For the text-containing cell, return its midpoint in (x, y) coordinate format. 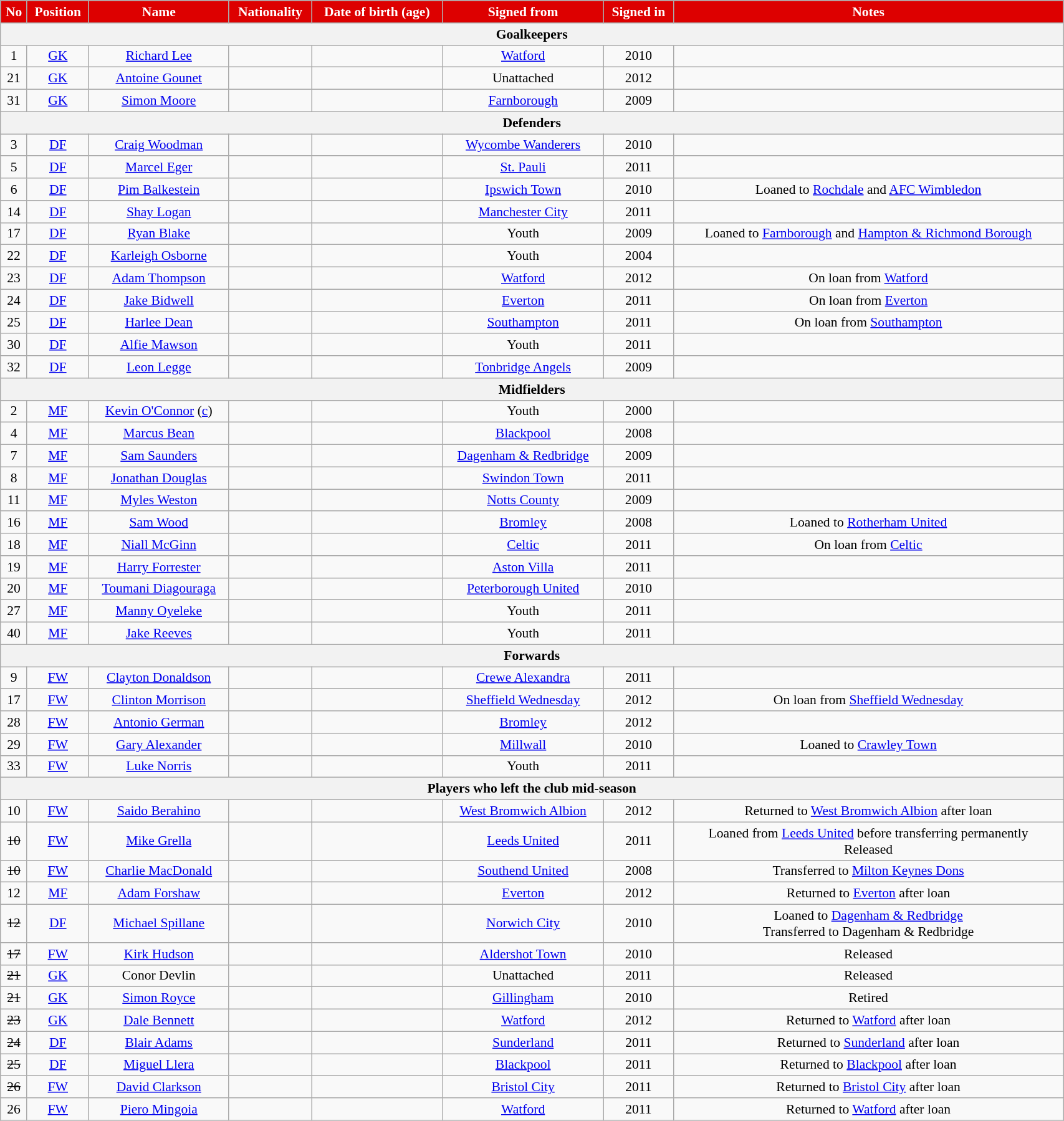
18 (14, 545)
Aston Villa (523, 567)
Charlie MacDonald (158, 871)
Sheffield Wednesday (523, 700)
Returned to West Bromwich Albion after loan (868, 811)
Manchester City (523, 212)
Marcel Eger (158, 168)
Retired (868, 998)
Gary Alexander (158, 745)
Returned to Blackpool after loan (868, 1065)
Southend United (523, 871)
Jake Bidwell (158, 300)
Forwards (532, 656)
2004 (638, 256)
27 (14, 611)
8 (14, 478)
Farnborough (523, 101)
Dagenham & Redbridge (523, 456)
Craig Woodman (158, 145)
Sam Wood (158, 523)
2000 (638, 411)
Simon Royce (158, 998)
16 (14, 523)
Shay Logan (158, 212)
Luke Norris (158, 766)
Position (57, 12)
Conor Devlin (158, 976)
Pim Balkestein (158, 189)
Blair Adams (158, 1042)
Adam Thompson (158, 279)
Name (158, 12)
St. Pauli (523, 168)
Celtic (523, 545)
Millwall (523, 745)
Harry Forrester (158, 567)
Clayton Donaldson (158, 678)
Notes (868, 12)
Richard Lee (158, 56)
Loaned to Farnborough and Hampton & Richmond Borough (868, 234)
Midfielders (532, 389)
6 (14, 189)
On loan from Watford (868, 279)
Miguel Llera (158, 1065)
Signed in (638, 12)
On loan from Southampton (868, 323)
32 (14, 367)
Clinton Morrison (158, 700)
Gillingham (523, 998)
Antoine Gounet (158, 79)
5 (14, 168)
Peterborough United (523, 589)
4 (14, 434)
Transferred to Milton Keynes Dons (868, 871)
Kevin O'Connor (c) (158, 411)
29 (14, 745)
Jake Reeves (158, 634)
Michael Spillane (158, 923)
Date of birth (age) (377, 12)
9 (14, 678)
Karleigh Osborne (158, 256)
30 (14, 345)
19 (14, 567)
Wycombe Wanderers (523, 145)
7 (14, 456)
Loaned to Rochdale and AFC Wimbledon (868, 189)
Leeds United (523, 841)
Leon Legge (158, 367)
Notts County (523, 500)
Loaned to Rotherham United (868, 523)
20 (14, 589)
Niall McGinn (158, 545)
Alfie Mawson (158, 345)
33 (14, 766)
14 (14, 212)
Swindon Town (523, 478)
Goalkeepers (532, 34)
Loaned from Leeds United before transferring permanentlyReleased (868, 841)
Sunderland (523, 1042)
Norwich City (523, 923)
Crewe Alexandra (523, 678)
Saido Berahino (158, 811)
Loaned to Dagenham & RedbridgeTransferred to Dagenham & Redbridge (868, 923)
Harlee Dean (158, 323)
Loaned to Crawley Town (868, 745)
West Bromwich Albion (523, 811)
Simon Moore (158, 101)
40 (14, 634)
On loan from Everton (868, 300)
Returned to Everton after loan (868, 894)
Kirk Hudson (158, 954)
Ipswich Town (523, 189)
David Clarkson (158, 1087)
Toumani Diagouraga (158, 589)
Adam Forshaw (158, 894)
Myles Weston (158, 500)
Piero Mingoia (158, 1109)
2 (14, 411)
22 (14, 256)
Bristol City (523, 1087)
Defenders (532, 123)
No (14, 12)
Aldershot Town (523, 954)
Returned to Sunderland after loan (868, 1042)
Southampton (523, 323)
Sam Saunders (158, 456)
Dale Bennett (158, 1021)
Returned to Bristol City after loan (868, 1087)
Jonathan Douglas (158, 478)
Nationality (270, 12)
Manny Oyeleke (158, 611)
1 (14, 56)
Ryan Blake (158, 234)
28 (14, 722)
Marcus Bean (158, 434)
Antonio German (158, 722)
Signed from (523, 12)
On loan from Celtic (868, 545)
Tonbridge Angels (523, 367)
On loan from Sheffield Wednesday (868, 700)
31 (14, 101)
Players who left the club mid-season (532, 789)
3 (14, 145)
11 (14, 500)
Mike Grella (158, 841)
